Detect which cell encompasses the target text, then output its (x, y) center coordinate. 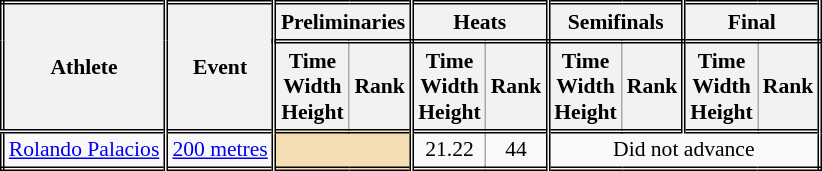
Heats (480, 22)
Rolando Palacios (84, 150)
44 (517, 150)
Athlete (84, 67)
21.22 (449, 150)
200 metres (220, 150)
Preliminaries (342, 22)
Final (752, 22)
Did not advance (684, 150)
Semifinals (616, 22)
Event (220, 67)
